Return (x, y) of the center of cell containing provided text 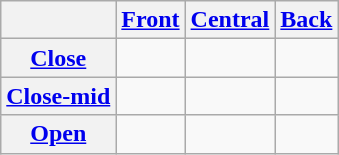
Central (230, 20)
Close-mid (58, 96)
Close (58, 58)
Open (58, 134)
Back (306, 20)
Front (150, 20)
